Return the [x, y] coordinate for the center point of the cell that contains the specified text.  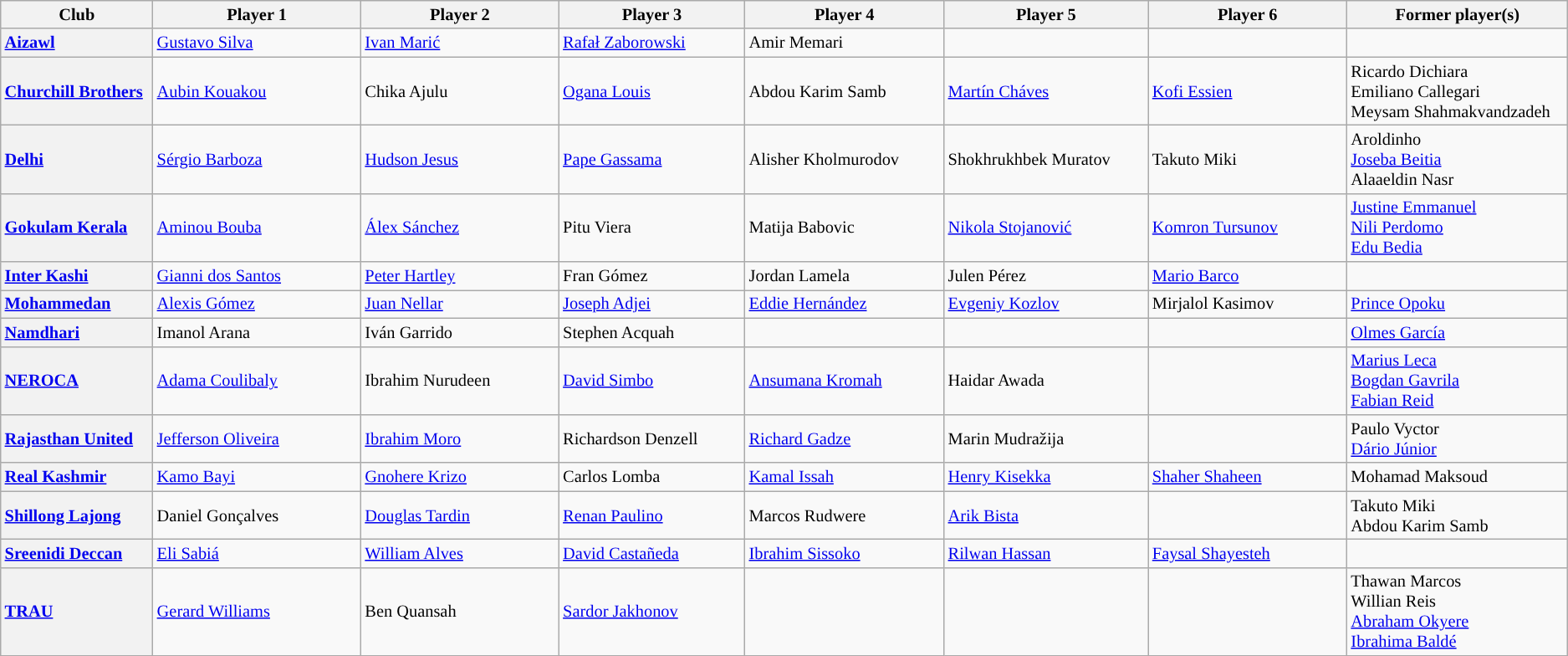
Jefferson Oliveira [258, 438]
Mohamad Maksoud [1458, 477]
Kamo Bayi [258, 477]
Prince Opoku [1458, 304]
Ben Quansah [460, 612]
Player 5 [1046, 14]
Mario Barco [1248, 276]
Abdou Karim Samb [845, 91]
Martín Cháves [1046, 91]
Thawan Marcos Willian Reis Abraham Okyere Ibrahima Baldé [1458, 612]
Joseph Adjei [651, 304]
Churchill Brothers [77, 91]
Player 3 [651, 14]
Justine Emmanuel Nili Perdomo Edu Bedia [1458, 228]
William Alves [460, 553]
Evgeniy Kozlov [1046, 304]
Rafał Zaborowski [651, 43]
Haidar Awada [1046, 381]
Aroldinho Joseba Beitia Alaaeldin Nasr [1458, 159]
Aizawl [77, 43]
Inter Kashi [77, 276]
Jordan Lamela [845, 276]
Rajasthan United [77, 438]
Aminou Bouba [258, 228]
Alisher Kholmurodov [845, 159]
TRAU [77, 612]
Gustavo Silva [258, 43]
Mirjalol Kasimov [1248, 304]
Eli Sabiá [258, 553]
David Castañeda [651, 553]
Pitu Viera [651, 228]
Paulo Vyctor Dário Júnior [1458, 438]
Julen Pérez [1046, 276]
Daniel Gonçalves [258, 515]
Matija Babovic [845, 228]
Sreenidi Deccan [77, 553]
Player 1 [258, 14]
Fran Gómez [651, 276]
Sérgio Barboza [258, 159]
Nikola Stojanović [1046, 228]
Aubin Kouakou [258, 91]
Real Kashmir [77, 477]
Gerard Williams [258, 612]
Henry Kisekka [1046, 477]
Shokhrukhbek Muratov [1046, 159]
Namdhari [77, 332]
Iván Garrido [460, 332]
Mohammedan [77, 304]
Former player(s) [1458, 14]
Marcos Rudwere [845, 515]
Arik Bista [1046, 515]
Renan Paulino [651, 515]
NEROCA [77, 381]
Sardor Jakhonov [651, 612]
Olmes García [1458, 332]
Carlos Lomba [651, 477]
Álex Sánchez [460, 228]
Alexis Gómez [258, 304]
Gnohere Krizo [460, 477]
Marius Leca Bogdan Gavrila Fabian Reid [1458, 381]
Ricardo Dichiara Emiliano Callegari Meysam Shahmakvandzadeh [1458, 91]
Ivan Marić [460, 43]
Eddie Hernández [845, 304]
Richard Gadze [845, 438]
Komron Tursunov [1248, 228]
Kofi Essien [1248, 91]
Adama Coulibaly [258, 381]
Faysal Shayesteh [1248, 553]
Player 6 [1248, 14]
Ibrahim Sissoko [845, 553]
Pape Gassama [651, 159]
Amir Memari [845, 43]
Hudson Jesus [460, 159]
Marin Mudražija [1046, 438]
Ansumana Kromah [845, 381]
Player 2 [460, 14]
Gianni dos Santos [258, 276]
Gokulam Kerala [77, 228]
Peter Hartley [460, 276]
Richardson Denzell [651, 438]
Takuto Miki [1248, 159]
Delhi [77, 159]
Juan Nellar [460, 304]
Chika Ajulu [460, 91]
Player 4 [845, 14]
Shaher Shaheen [1248, 477]
Rilwan Hassan [1046, 553]
Ogana Louis [651, 91]
Club [77, 14]
Shillong Lajong [77, 515]
Stephen Acquah [651, 332]
David Simbo [651, 381]
Takuto Miki Abdou Karim Samb [1458, 515]
Ibrahim Nurudeen [460, 381]
Kamal Issah [845, 477]
Douglas Tardin [460, 515]
Imanol Arana [258, 332]
Ibrahim Moro [460, 438]
